Detect which cell encompasses the target text, then output its [x, y] center coordinate. 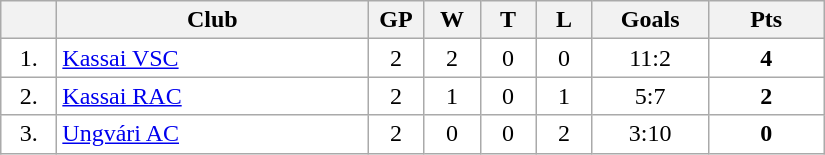
T [508, 20]
Kassai RAC [212, 96]
Kassai VSC [212, 58]
Ungvári AC [212, 134]
Pts [766, 20]
Club [212, 20]
2. [29, 96]
1. [29, 58]
5:7 [650, 96]
3:10 [650, 134]
3. [29, 134]
W [452, 20]
4 [766, 58]
L [564, 20]
11:2 [650, 58]
Goals [650, 20]
GP [396, 20]
